Output the [x, y] coordinate of the center of the cell containing the given text.  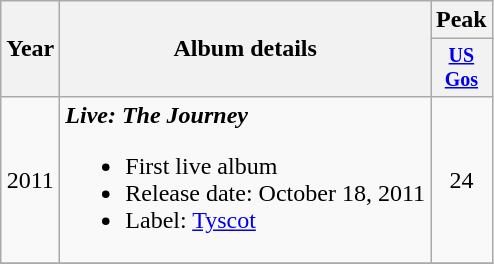
24 [462, 180]
2011 [30, 180]
Album details [246, 49]
US Gos [462, 68]
Year [30, 49]
Live: The JourneyFirst live albumRelease date: October 18, 2011Label: Tyscot [246, 180]
Peak [462, 20]
